Return the (x, y) coordinate for the center point of the cell that contains the specified text.  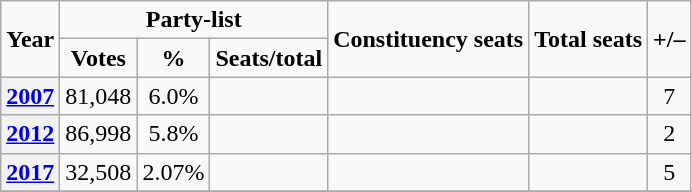
2007 (30, 96)
+/– (670, 39)
Party-list (194, 20)
5 (670, 172)
32,508 (98, 172)
2 (670, 134)
Total seats (588, 39)
Seats/total (269, 58)
Constituency seats (428, 39)
5.8% (174, 134)
2.07% (174, 172)
2017 (30, 172)
6.0% (174, 96)
Votes (98, 58)
81,048 (98, 96)
% (174, 58)
Year (30, 39)
7 (670, 96)
2012 (30, 134)
86,998 (98, 134)
